Return (x, y) of the center of cell containing provided text 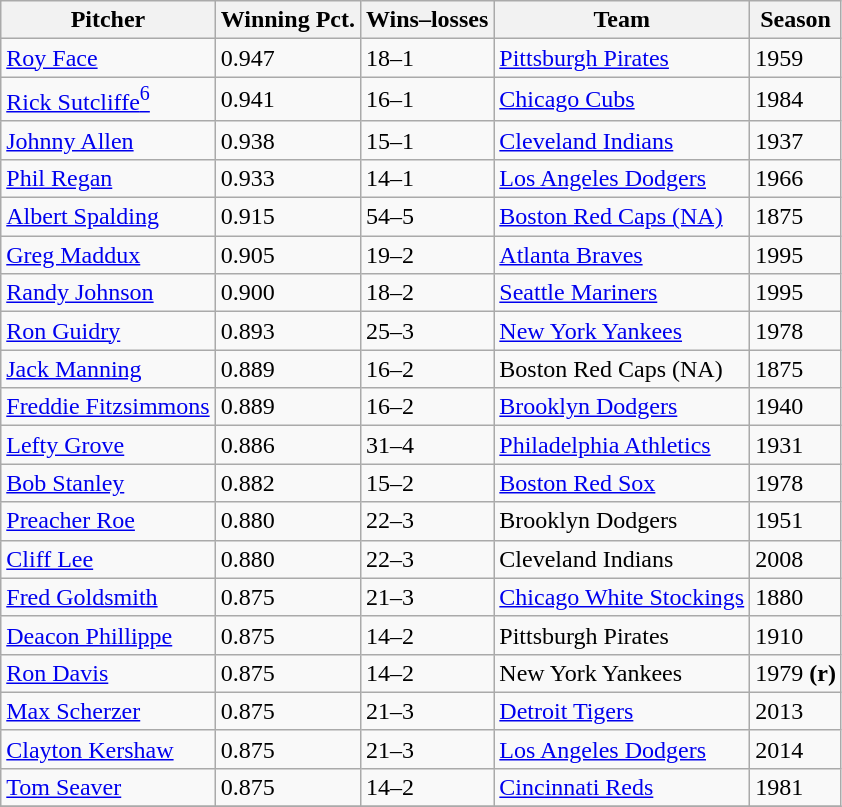
Fred Goldsmith (108, 597)
1979 (r) (796, 673)
Philadelphia Athletics (622, 445)
15–1 (426, 140)
18–1 (426, 58)
19–2 (426, 255)
Wins–losses (426, 20)
Greg Maddux (108, 255)
Cliff Lee (108, 559)
Jack Manning (108, 369)
1880 (796, 597)
Freddie Fitzsimmons (108, 407)
1940 (796, 407)
Pitcher (108, 20)
Deacon Phillippe (108, 635)
Rick Sutcliffe6 (108, 100)
Cincinnati Reds (622, 787)
16–1 (426, 100)
2013 (796, 711)
Preacher Roe (108, 521)
Chicago White Stockings (622, 597)
2008 (796, 559)
Roy Face (108, 58)
0.886 (288, 445)
0.900 (288, 293)
0.882 (288, 483)
Boston Red Sox (622, 483)
Chicago Cubs (622, 100)
1910 (796, 635)
Ron Guidry (108, 331)
1959 (796, 58)
1937 (796, 140)
15–2 (426, 483)
Phil Regan (108, 178)
Seattle Mariners (622, 293)
1931 (796, 445)
Season (796, 20)
0.933 (288, 178)
0.941 (288, 100)
Ron Davis (108, 673)
1981 (796, 787)
Johnny Allen (108, 140)
54–5 (426, 217)
Atlanta Braves (622, 255)
1951 (796, 521)
Winning Pct. (288, 20)
Detroit Tigers (622, 711)
2014 (796, 749)
0.905 (288, 255)
14–1 (426, 178)
18–2 (426, 293)
1984 (796, 100)
0.893 (288, 331)
0.947 (288, 58)
25–3 (426, 331)
Randy Johnson (108, 293)
1966 (796, 178)
0.938 (288, 140)
0.915 (288, 217)
Max Scherzer (108, 711)
31–4 (426, 445)
Clayton Kershaw (108, 749)
Lefty Grove (108, 445)
Albert Spalding (108, 217)
Bob Stanley (108, 483)
Tom Seaver (108, 787)
Team (622, 20)
